Pinpoint the cell where the given text exists, returning its [x, y] midpoint coordinate. 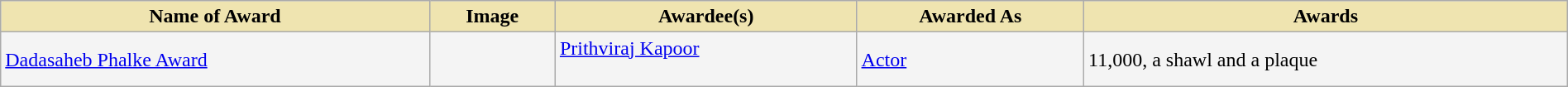
11,000, a shawl and a plaque [1327, 60]
Dadasaheb Phalke Award [215, 60]
Awardee(s) [706, 17]
Awarded As [971, 17]
Image [492, 17]
Prithviraj Kapoor [706, 60]
Name of Award [215, 17]
Actor [971, 60]
Awards [1327, 17]
